Return the (X, Y) coordinate for the center point of the cell that contains the specified text.  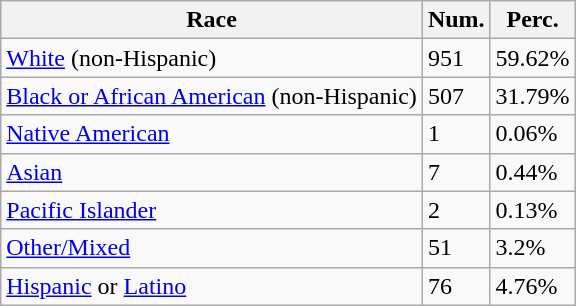
59.62% (532, 58)
White (non-Hispanic) (212, 58)
507 (456, 96)
0.44% (532, 172)
Hispanic or Latino (212, 286)
31.79% (532, 96)
Asian (212, 172)
7 (456, 172)
Num. (456, 20)
2 (456, 210)
76 (456, 286)
3.2% (532, 248)
Pacific Islander (212, 210)
0.06% (532, 134)
0.13% (532, 210)
Other/Mixed (212, 248)
51 (456, 248)
Native American (212, 134)
Race (212, 20)
1 (456, 134)
4.76% (532, 286)
951 (456, 58)
Black or African American (non-Hispanic) (212, 96)
Perc. (532, 20)
